Search for the cell housing the specified text and yield its [x, y] center coordinate. 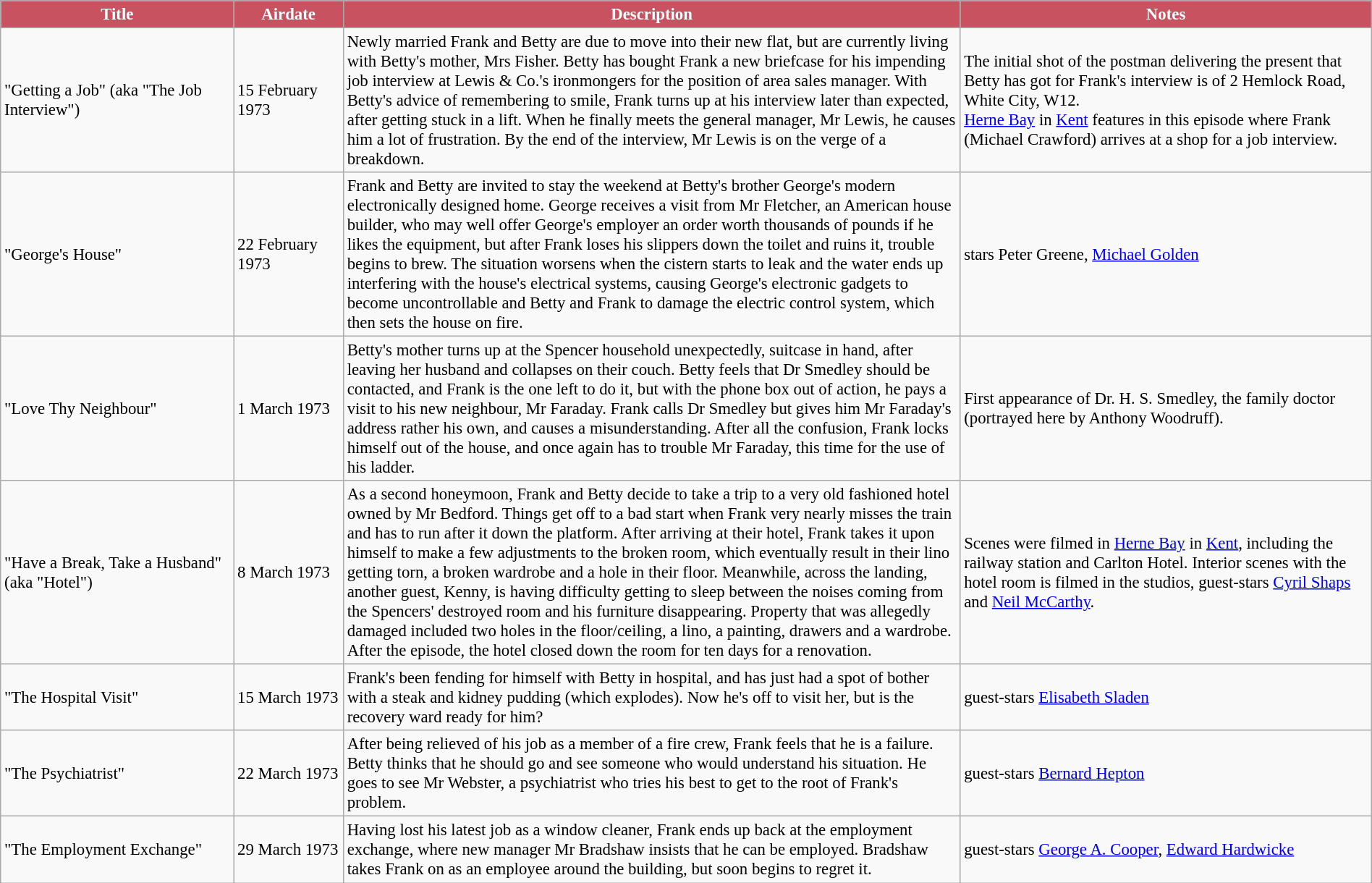
First appearance of Dr. H. S. Smedley, the family doctor (portrayed here by Anthony Woodruff). [1166, 409]
"Have a Break, Take a Husband" (aka "Hotel") [117, 573]
"The Hospital Visit" [117, 698]
Description [651, 14]
"George's House" [117, 255]
guest-stars George A. Cooper, Edward Hardwicke [1166, 850]
Notes [1166, 14]
22 February 1973 [289, 255]
guest-stars Bernard Hepton [1166, 774]
Airdate [289, 14]
"Love Thy Neighbour" [117, 409]
Title [117, 14]
guest-stars Elisabeth Sladen [1166, 698]
"The Psychiatrist" [117, 774]
22 March 1973 [289, 774]
1 March 1973 [289, 409]
"Getting a Job" (aka "The Job Interview") [117, 101]
8 March 1973 [289, 573]
15 March 1973 [289, 698]
stars Peter Greene, Michael Golden [1166, 255]
15 February 1973 [289, 101]
29 March 1973 [289, 850]
"The Employment Exchange" [117, 850]
